Capture the cell that displays the provided text and extract its (x, y) central coordinate. 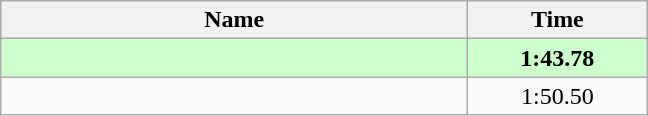
Name (234, 20)
Time (558, 20)
1:43.78 (558, 58)
1:50.50 (558, 96)
